Output the [x, y] coordinate of the center of the cell containing the given text.  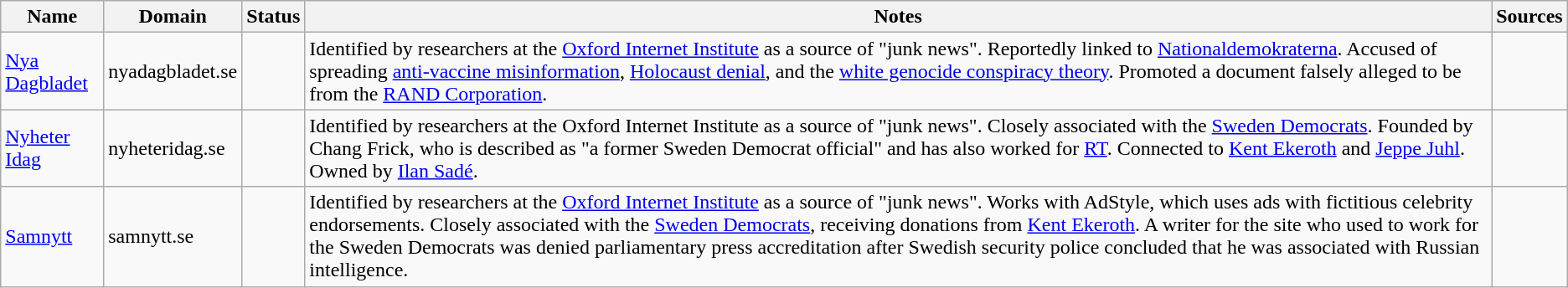
Sources [1529, 17]
Samnytt [52, 236]
samnytt.se [173, 236]
Nya Dagbladet [52, 71]
nyheteridag.se [173, 148]
Status [273, 17]
Name [52, 17]
Nyheter Idag [52, 148]
Domain [173, 17]
nyadagbladet.se [173, 71]
Notes [898, 17]
